Output the [x, y] coordinate of the center of the cell containing the given text.  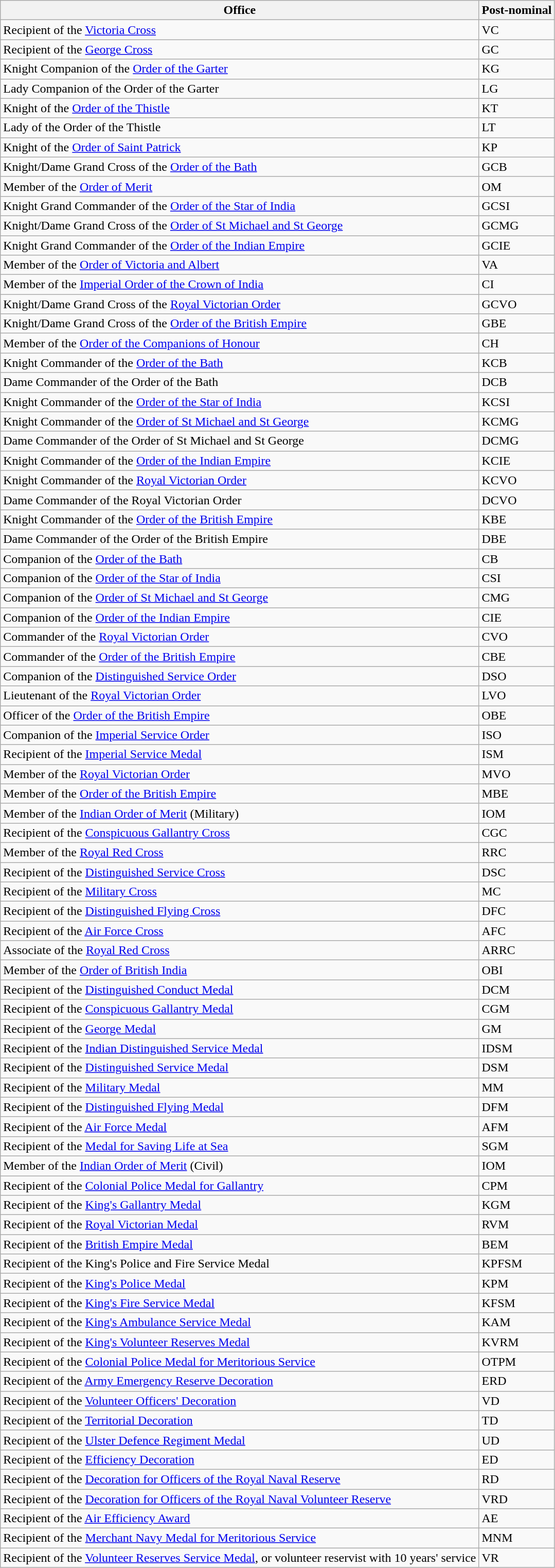
Recipient of the Air Force Cross [240, 931]
Recipient of the Imperial Service Medal [240, 754]
ARRC [516, 950]
GCSI [516, 206]
Recipient of the Royal Victorian Medal [240, 1225]
DBE [516, 539]
Recipient of the Decoration for Officers of the Royal Naval Reserve [240, 1479]
CPM [516, 1185]
Member of the Order of British India [240, 970]
Recipient of the King's Volunteer Reserves Medal [240, 1342]
Post-nominal [516, 10]
Recipient of the Military Cross [240, 892]
GM [516, 1029]
OTPM [516, 1362]
Recipient of the George Cross [240, 49]
ISO [516, 735]
Knight/Dame Grand Cross of the Royal Victorian Order [240, 304]
LT [516, 128]
KPFSM [516, 1264]
VC [516, 30]
Recipient of the Medal for Saving Life at Sea [240, 1146]
GBE [516, 324]
DFM [516, 1107]
CIE [516, 618]
DFC [516, 911]
Recipient of the King's Police and Fire Service Medal [240, 1264]
Recipient of the Conspicuous Gallantry Medal [240, 1009]
Recipient of the Distinguished Flying Cross [240, 911]
IDSM [516, 1048]
KVRM [516, 1342]
RRC [516, 852]
GCIE [516, 245]
Recipient of the Territorial Decoration [240, 1420]
Companion of the Order of the Star of India [240, 578]
CGM [516, 1009]
CSI [516, 578]
Associate of the Royal Red Cross [240, 950]
Companion of the Distinguished Service Order [240, 676]
Knight Commander of the Order of the British Empire [240, 519]
Recipient of the Army Emergency Reserve Decoration [240, 1381]
Knight/Dame Grand Cross of the Order of the Bath [240, 167]
Recipient of the King's Fire Service Medal [240, 1303]
DSC [516, 872]
ISM [516, 754]
KCMG [516, 421]
Commander of the Royal Victorian Order [240, 637]
Recipient of the King's Ambulance Service Medal [240, 1323]
CMG [516, 598]
Recipient of the King's Police Medal [240, 1283]
KT [516, 108]
KGM [516, 1205]
CGC [516, 833]
Recipient of the Colonial Police Medal for Gallantry [240, 1185]
Knight Commander of the Order of the Indian Empire [240, 461]
Recipient of the King's Gallantry Medal [240, 1205]
CB [516, 558]
ED [516, 1459]
Member of the Order of Merit [240, 186]
DSM [516, 1068]
KCIE [516, 461]
Recipient of the Efficiency Decoration [240, 1459]
Knight Grand Commander of the Order of the Star of India [240, 206]
UD [516, 1440]
Companion of the Order of the Bath [240, 558]
AE [516, 1519]
KCSI [516, 402]
Member of the Order of the British Empire [240, 794]
VRD [516, 1499]
Recipient of the Conspicuous Gallantry Cross [240, 833]
Member of the Indian Order of Merit (Military) [240, 813]
OBI [516, 970]
DCVO [516, 500]
KCB [516, 363]
Knight/Dame Grand Cross of the Order of St Michael and St George [240, 225]
Recipient of the Distinguished Service Cross [240, 872]
Knight Commander of the Order of St Michael and St George [240, 421]
DCMG [516, 441]
DSO [516, 676]
MC [516, 892]
VD [516, 1401]
Knight of the Order of Saint Patrick [240, 147]
KAM [516, 1323]
GCB [516, 167]
LG [516, 89]
Office [240, 10]
RVM [516, 1225]
Lady Companion of the Order of the Garter [240, 89]
Recipient of the Volunteer Officers' Decoration [240, 1401]
Knight Commander of the Order of the Bath [240, 363]
CI [516, 285]
Member of the Order of Victoria and Albert [240, 265]
DCM [516, 990]
Dame Commander of the Order of the British Empire [240, 539]
Member of the Order of the Companions of Honour [240, 343]
LVO [516, 696]
Recipient of the Volunteer Reserves Service Medal, or volunteer reservist with 10 years' service [240, 1558]
Recipient of the George Medal [240, 1029]
Recipient of the British Empire Medal [240, 1244]
TD [516, 1420]
GC [516, 49]
MM [516, 1087]
KBE [516, 519]
Recipient of the Ulster Defence Regiment Medal [240, 1440]
Knight/Dame Grand Cross of the Order of the British Empire [240, 324]
VR [516, 1558]
RD [516, 1479]
OBE [516, 715]
Member of the Royal Victorian Order [240, 774]
Dame Commander of the Royal Victorian Order [240, 500]
MBE [516, 794]
BEM [516, 1244]
Recipient of the Decoration for Officers of the Royal Naval Volunteer Reserve [240, 1499]
CH [516, 343]
AFC [516, 931]
KPM [516, 1283]
Lieutenant of the Royal Victorian Order [240, 696]
Knight Commander of the Order of the Star of India [240, 402]
AFM [516, 1126]
Recipient of the Distinguished Flying Medal [240, 1107]
OM [516, 186]
Companion of the Order of St Michael and St George [240, 598]
Recipient of the Merchant Navy Medal for Meritorious Service [240, 1538]
Lady of the Order of the Thistle [240, 128]
Dame Commander of the Order of the Bath [240, 382]
Commander of the Order of the British Empire [240, 657]
Member of the Royal Red Cross [240, 852]
CBE [516, 657]
SGM [516, 1146]
GCMG [516, 225]
GCVO [516, 304]
ERD [516, 1381]
Recipient of the Indian Distinguished Service Medal [240, 1048]
CVO [516, 637]
Dame Commander of the Order of St Michael and St George [240, 441]
Recipient of the Distinguished Conduct Medal [240, 990]
Knight Grand Commander of the Order of the Indian Empire [240, 245]
MVO [516, 774]
Knight of the Order of the Thistle [240, 108]
DCB [516, 382]
Companion of the Order of the Indian Empire [240, 618]
VA [516, 265]
Member of the Imperial Order of the Crown of India [240, 285]
KCVO [516, 480]
Knight Commander of the Royal Victorian Order [240, 480]
Officer of the Order of the British Empire [240, 715]
Recipient of the Colonial Police Medal for Meritorious Service [240, 1362]
Recipient of the Victoria Cross [240, 30]
Recipient of the Distinguished Service Medal [240, 1068]
Recipient of the Air Efficiency Award [240, 1519]
KG [516, 69]
KFSM [516, 1303]
Companion of the Imperial Service Order [240, 735]
Knight Companion of the Order of the Garter [240, 69]
KP [516, 147]
Recipient of the Military Medal [240, 1087]
Member of the Indian Order of Merit (Civil) [240, 1166]
MNM [516, 1538]
Recipient of the Air Force Medal [240, 1126]
